Determine the [x, y] coordinate at the center of the cell enclosing the given text.  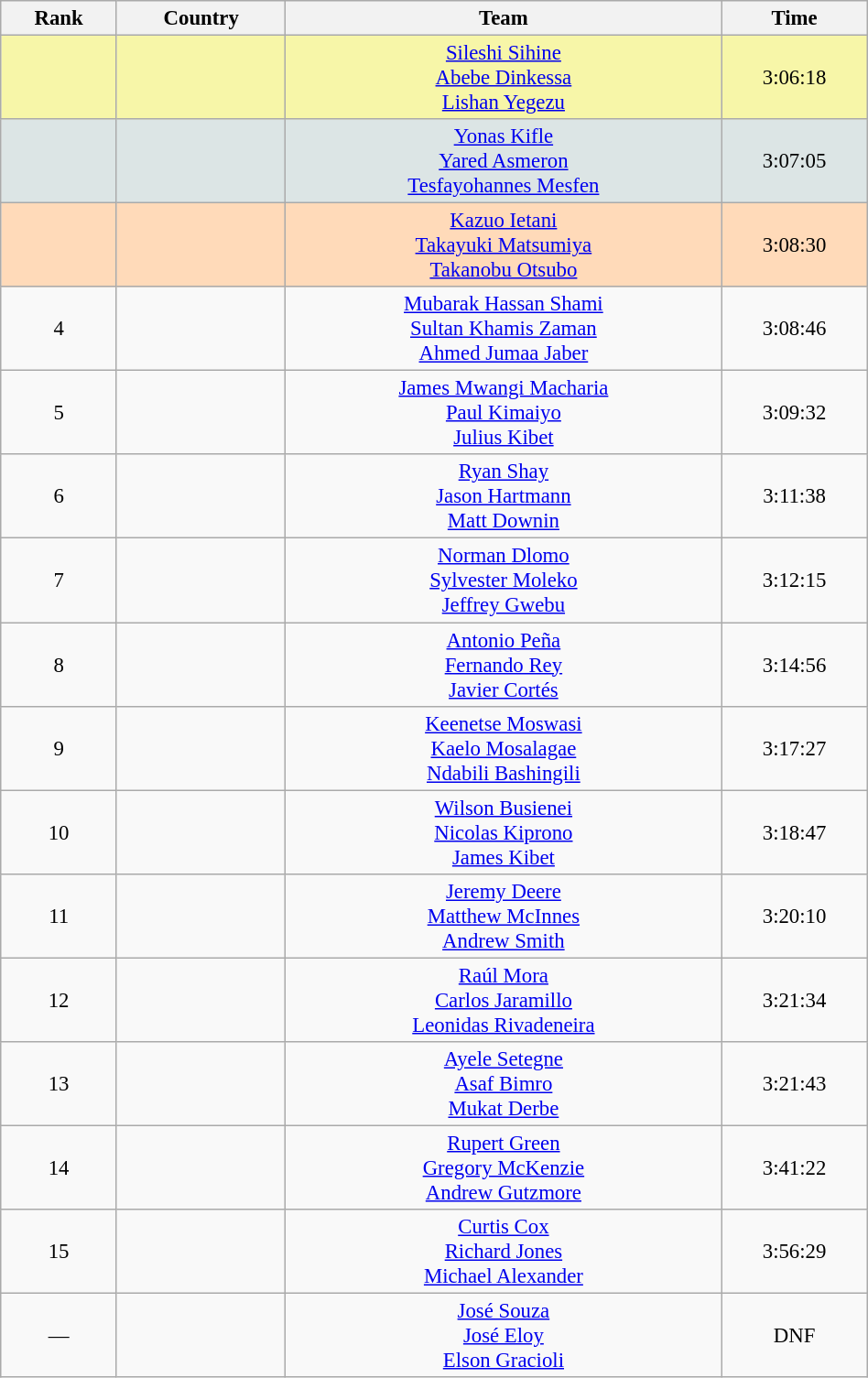
3:11:38 [795, 496]
15 [59, 1252]
James Mwangi MachariaPaul KimaiyoJulius Kibet [504, 413]
3:14:56 [795, 665]
3:08:30 [795, 245]
6 [59, 496]
9 [59, 748]
Country [201, 18]
3:21:34 [795, 1000]
Time [795, 18]
13 [59, 1084]
Sileshi SihineAbebe DinkessaLishan Yegezu [504, 78]
Mubarak Hassan ShamiSultan Khamis ZamanAhmed Jumaa Jaber [504, 329]
Rupert GreenGregory McKenzieAndrew Gutzmore [504, 1167]
3:21:43 [795, 1084]
Ryan ShayJason HartmannMatt Downin [504, 496]
11 [59, 916]
3:41:22 [795, 1167]
3:08:46 [795, 329]
Norman DlomoSylvester MolekoJeffrey Gwebu [504, 580]
Yonas KifleYared AsmeronTesfayohannes Mesfen [504, 161]
4 [59, 329]
DNF [795, 1335]
3:06:18 [795, 78]
10 [59, 832]
8 [59, 665]
Rank [59, 18]
Curtis CoxRichard JonesMichael Alexander [504, 1252]
3:56:29 [795, 1252]
Team [504, 18]
12 [59, 1000]
Raúl MoraCarlos JaramilloLeonidas Rivadeneira [504, 1000]
3:18:47 [795, 832]
Antonio PeñaFernando ReyJavier Cortés [504, 665]
3:20:10 [795, 916]
14 [59, 1167]
7 [59, 580]
Ayele SetegneAsaf BimroMukat Derbe [504, 1084]
5 [59, 413]
3:09:32 [795, 413]
Keenetse MoswasiKaelo MosalagaeNdabili Bashingili [504, 748]
Jeremy DeereMatthew McInnesAndrew Smith [504, 916]
José SouzaJosé EloyElson Gracioli [504, 1335]
3:12:15 [795, 580]
— [59, 1335]
Wilson BusieneiNicolas KipronoJames Kibet [504, 832]
Kazuo IetaniTakayuki MatsumiyaTakanobu Otsubo [504, 245]
3:07:05 [795, 161]
3:17:27 [795, 748]
